Extract the (X, Y) coordinate from the center of the cell holding the provided text.  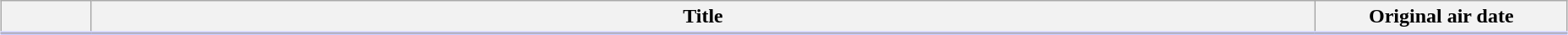
Original air date (1441, 17)
Title (703, 17)
